Pinpoint the cell where the given text exists, returning its [x, y] midpoint coordinate. 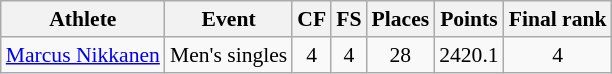
2420.1 [468, 55]
Final rank [558, 19]
Men's singles [228, 55]
FS [348, 19]
Event [228, 19]
Marcus Nikkanen [83, 55]
Points [468, 19]
CF [312, 19]
28 [401, 55]
Places [401, 19]
Athlete [83, 19]
